Determine the (X, Y) coordinate at the center of the cell enclosing the given text.  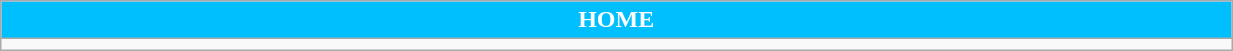
HOME (616, 20)
